Locate the cell with the specified text and output its [x, y] center coordinate. 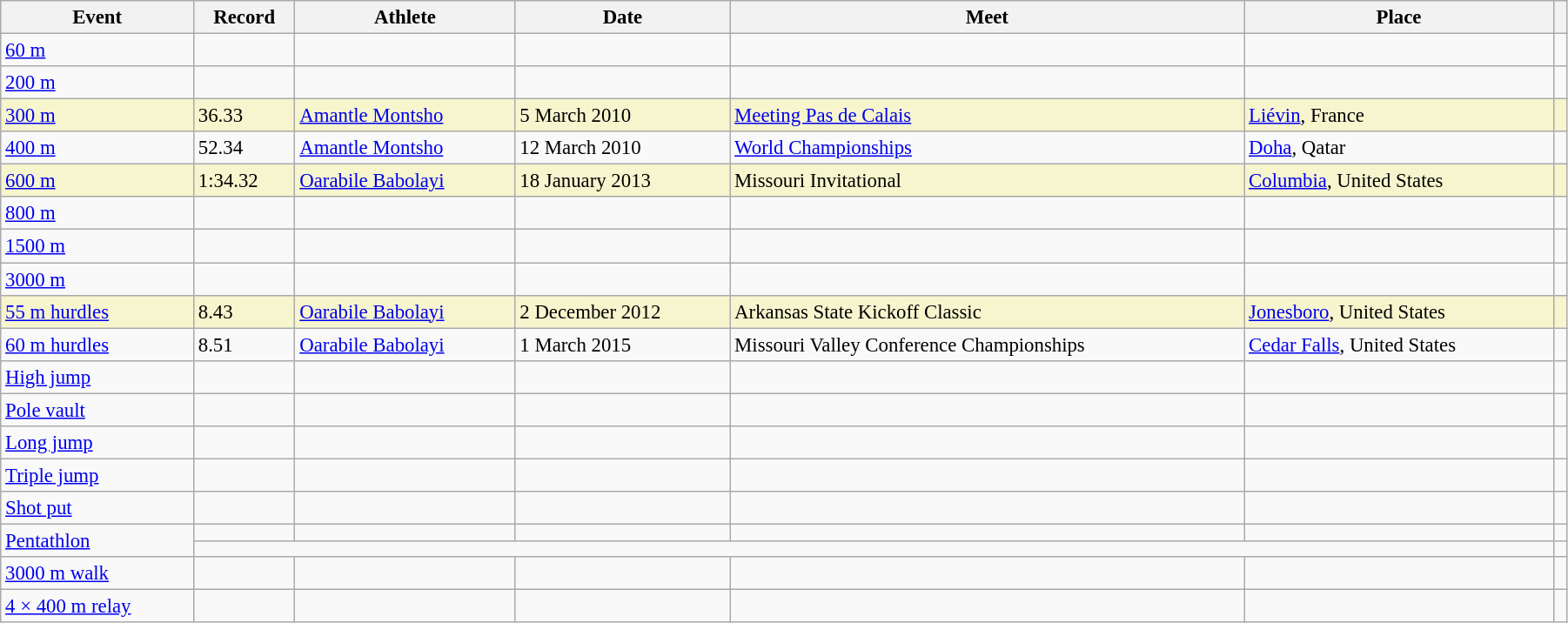
1:34.32 [244, 181]
18 January 2013 [623, 181]
Record [244, 17]
Missouri Invitational [987, 181]
4 × 400 m relay [97, 606]
300 m [97, 116]
Place [1399, 17]
Doha, Qatar [1399, 148]
600 m [97, 181]
Pentathlon [97, 540]
High jump [97, 377]
5 March 2010 [623, 116]
Pole vault [97, 410]
200 m [97, 83]
Meet [987, 17]
Date [623, 17]
Columbia, United States [1399, 181]
World Championships [987, 148]
Liévin, France [1399, 116]
Triple jump [97, 475]
Arkansas State Kickoff Classic [987, 311]
Meeting Pas de Calais [987, 116]
55 m hurdles [97, 311]
60 m hurdles [97, 345]
Jonesboro, United States [1399, 311]
52.34 [244, 148]
8.51 [244, 345]
36.33 [244, 116]
8.43 [244, 311]
1 March 2015 [623, 345]
Cedar Falls, United States [1399, 345]
400 m [97, 148]
2 December 2012 [623, 311]
3000 m walk [97, 573]
Athlete [405, 17]
12 March 2010 [623, 148]
Event [97, 17]
Missouri Valley Conference Championships [987, 345]
60 m [97, 50]
1500 m [97, 246]
800 m [97, 213]
Long jump [97, 443]
3000 m [97, 279]
Shot put [97, 508]
